Identify which cell holds the provided text, then report its [X, Y] central coordinate. 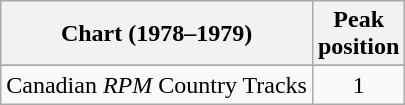
Peakposition [358, 34]
1 [358, 85]
Chart (1978–1979) [157, 34]
Canadian RPM Country Tracks [157, 85]
